From the cell containing the given text, extract its center point as (x, y) coordinate. 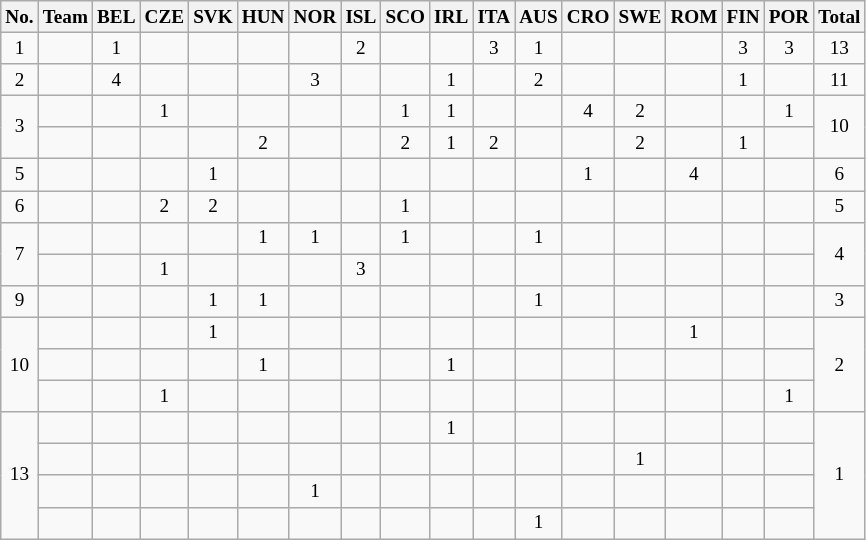
SWE (640, 17)
ITA (494, 17)
IRL (452, 17)
NOR (315, 17)
SCO (406, 17)
ROM (694, 17)
11 (840, 80)
CZE (164, 17)
AUS (539, 17)
BEL (116, 17)
No. (20, 17)
FIN (743, 17)
ISL (361, 17)
POR (789, 17)
Team (65, 17)
7 (20, 254)
Total (840, 17)
CRO (588, 17)
SVK (214, 17)
9 (20, 301)
HUN (263, 17)
